Search for the cell housing the specified text and yield its [x, y] center coordinate. 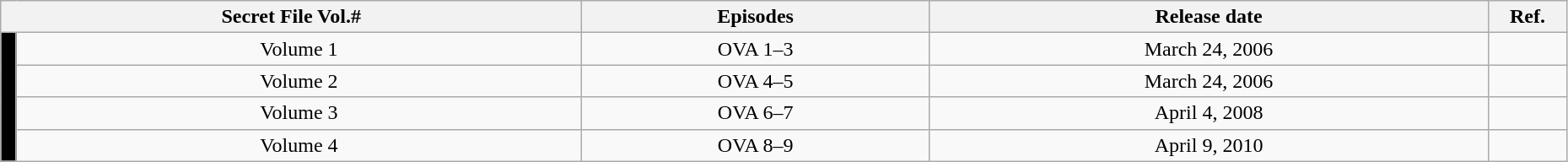
Volume 4 [299, 145]
OVA 8–9 [756, 145]
OVA 6–7 [756, 113]
Release date [1210, 17]
Volume 2 [299, 81]
Episodes [756, 17]
Volume 3 [299, 113]
Ref. [1528, 17]
April 9, 2010 [1210, 145]
Secret File Vol.# [292, 17]
April 4, 2008 [1210, 113]
Volume 1 [299, 49]
OVA 1–3 [756, 49]
OVA 4–5 [756, 81]
